From the cell containing the given text, extract its center point as (X, Y) coordinate. 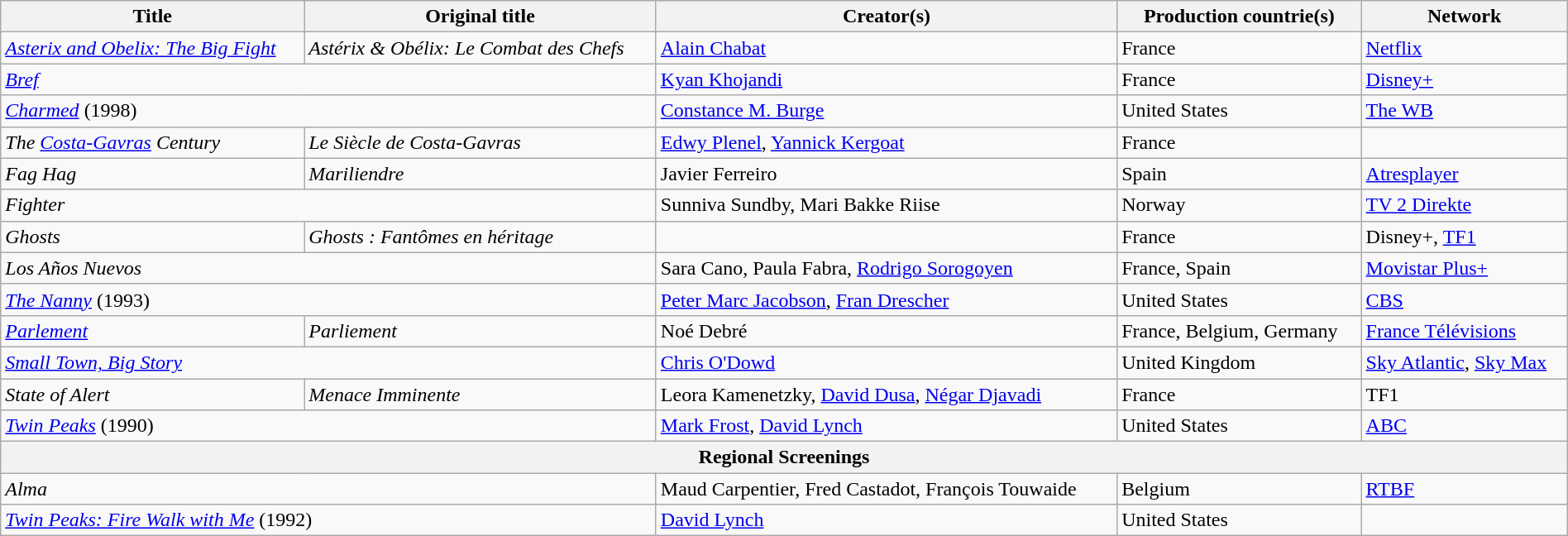
Sunniva Sundby, Mari Bakke Riise (887, 205)
Belgium (1239, 489)
Peter Marc Jacobson, Fran Drescher (887, 299)
Twin Peaks: Fire Walk with Me (1992) (329, 520)
Norway (1239, 205)
Le Siècle de Costa-Gavras (480, 142)
Spain (1239, 174)
The Costa-Gavras Century (152, 142)
ABC (1464, 426)
Disney+ (1464, 79)
Ghosts (152, 237)
Parlement (152, 331)
Alma (329, 489)
Los Años Nuevos (329, 268)
David Lynch (887, 520)
Kyan Khojandi (887, 79)
Sky Atlantic, Sky Max (1464, 362)
State of Alert (152, 395)
RTBF (1464, 489)
The WB (1464, 111)
Atresplayer (1464, 174)
Small Town, Big Story (329, 362)
Mark Frost, David Lynch (887, 426)
TF1 (1464, 395)
CBS (1464, 299)
The Nanny (1993) (329, 299)
Disney+, TF1 (1464, 237)
Production countrie(s) (1239, 17)
Mariliendre (480, 174)
Ghosts : Fantômes en héritage (480, 237)
France, Belgium, Germany (1239, 331)
Parliement (480, 331)
Original title (480, 17)
Network (1464, 17)
TV 2 Direkte (1464, 205)
Fag Hag (152, 174)
Creator(s) (887, 17)
Twin Peaks (1990) (329, 426)
Regional Screenings (784, 457)
Edwy Plenel, Yannick Kergoat (887, 142)
United Kingdom (1239, 362)
France, Spain (1239, 268)
Leora Kamenetzky, David Dusa, Négar Djavadi (887, 395)
Astérix & Obélix: Le Combat des Chefs (480, 48)
Netflix (1464, 48)
Alain Chabat (887, 48)
Bref (329, 79)
Chris O'Dowd (887, 362)
Title (152, 17)
Charmed (1998) (329, 111)
Noé Debré (887, 331)
France Télévisions (1464, 331)
Javier Ferreiro (887, 174)
Asterix and Obelix: The Big Fight (152, 48)
Menace Imminente (480, 395)
Constance M. Burge (887, 111)
Sara Cano, Paula Fabra, Rodrigo Sorogoyen (887, 268)
Fighter (329, 205)
Movistar Plus+ (1464, 268)
Maud Carpentier, Fred Castadot, François Touwaide (887, 489)
